Identify which cell holds the provided text, then report its (x, y) central coordinate. 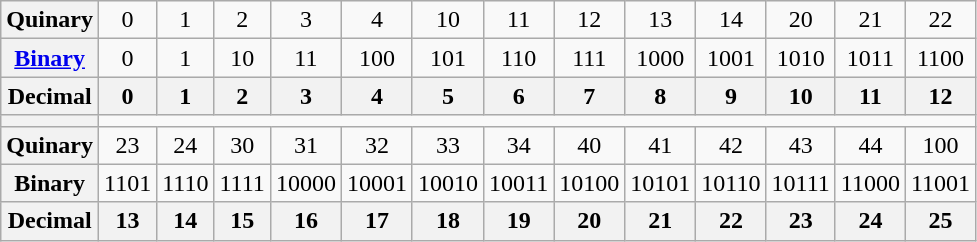
1101 (128, 183)
10011 (519, 183)
11001 (940, 183)
5 (448, 96)
31 (306, 145)
44 (870, 145)
16 (306, 221)
42 (731, 145)
34 (519, 145)
101 (448, 58)
110 (519, 58)
32 (376, 145)
7 (590, 96)
10001 (376, 183)
6 (519, 96)
11000 (870, 183)
10101 (660, 183)
25 (940, 221)
1111 (242, 183)
41 (660, 145)
10010 (448, 183)
10100 (590, 183)
8 (660, 96)
33 (448, 145)
10111 (800, 183)
1010 (800, 58)
1110 (186, 183)
17 (376, 221)
10110 (731, 183)
1011 (870, 58)
111 (590, 58)
19 (519, 221)
1001 (731, 58)
1100 (940, 58)
15 (242, 221)
30 (242, 145)
1000 (660, 58)
43 (800, 145)
9 (731, 96)
18 (448, 221)
40 (590, 145)
10000 (306, 183)
